For the text-containing cell, return its midpoint in [X, Y] coordinate format. 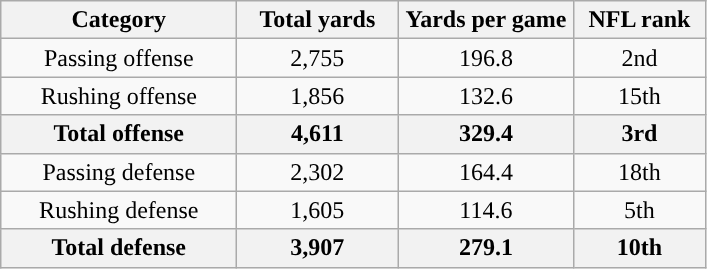
Total yards [318, 20]
Rushing defense [119, 210]
Total offense [119, 134]
10th [640, 248]
Total defense [119, 248]
NFL rank [640, 20]
Passing offense [119, 58]
Passing defense [119, 172]
114.6 [486, 210]
2,755 [318, 58]
329.4 [486, 134]
18th [640, 172]
5th [640, 210]
279.1 [486, 248]
2nd [640, 58]
Rushing offense [119, 96]
1,856 [318, 96]
4,611 [318, 134]
3rd [640, 134]
132.6 [486, 96]
1,605 [318, 210]
2,302 [318, 172]
164.4 [486, 172]
15th [640, 96]
Category [119, 20]
196.8 [486, 58]
Yards per game [486, 20]
3,907 [318, 248]
